Return (x, y) of the center of cell containing provided text 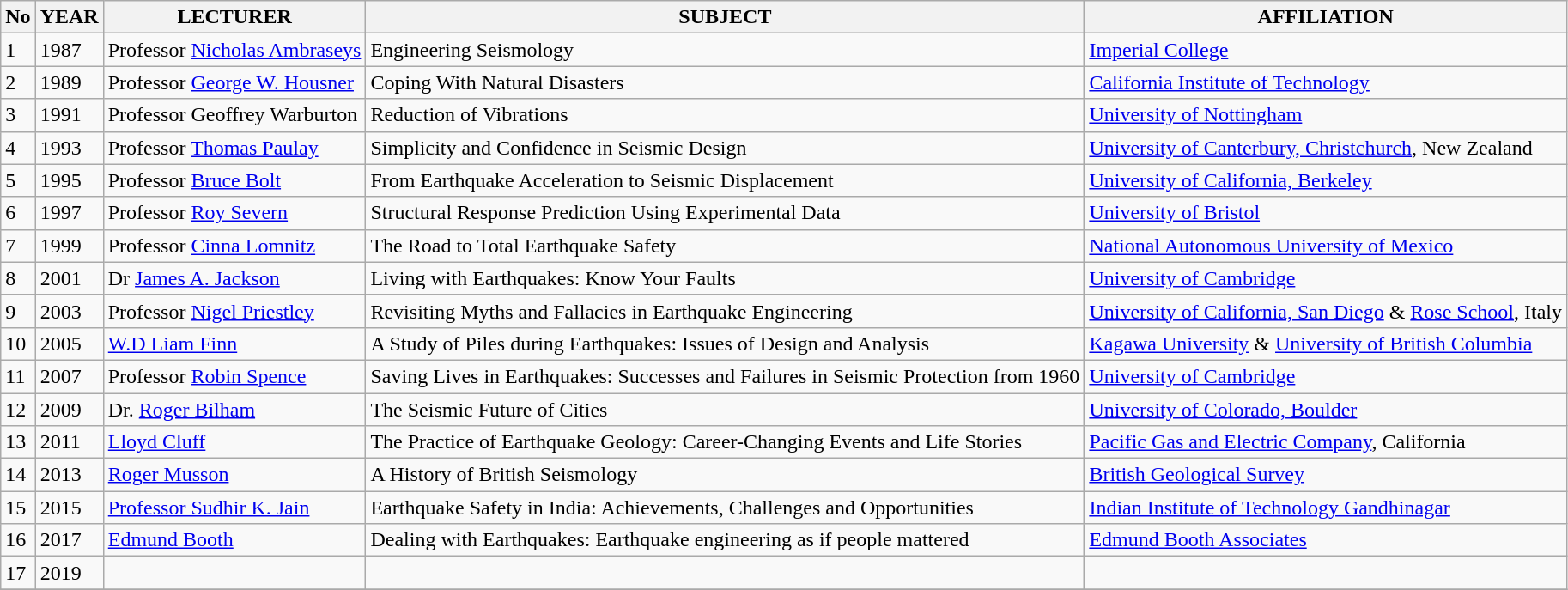
13 (18, 442)
Professor Roy Severn (234, 213)
1997 (69, 213)
2 (18, 82)
Reduction of Vibrations (725, 115)
University of California, Berkeley (1326, 180)
The Seismic Future of Cities (725, 410)
National Autonomous University of Mexico (1326, 246)
Saving Lives in Earthquakes: Successes and Failures in Seismic Protection from 1960 (725, 376)
4 (18, 148)
W.D Liam Finn (234, 344)
17 (18, 573)
Edmund Booth Associates (1326, 540)
16 (18, 540)
The Road to Total Earthquake Safety (725, 246)
Professor Bruce Bolt (234, 180)
Engineering Seismology (725, 50)
Earthquake Safety in India: Achievements, Challenges and Opportunities (725, 508)
2005 (69, 344)
5 (18, 180)
1987 (69, 50)
Roger Musson (234, 475)
Professor Nigel Priestley (234, 311)
6 (18, 213)
Professor Cinna Lomnitz (234, 246)
2001 (69, 278)
University of Bristol (1326, 213)
2019 (69, 573)
Lloyd Cluff (234, 442)
Indian Institute of Technology Gandhinagar (1326, 508)
Dr. Roger Bilham (234, 410)
2011 (69, 442)
AFFILIATION (1326, 17)
Dealing with Earthquakes: Earthquake engineering as if people mattered (725, 540)
Professor George W. Housner (234, 82)
Simplicity and Confidence in Seismic Design (725, 148)
Professor Thomas Paulay (234, 148)
Revisiting Myths and Fallacies in Earthquake Engineering (725, 311)
University of Nottingham (1326, 115)
University of Canterbury, Christchurch, New Zealand (1326, 148)
Pacific Gas and Electric Company, California (1326, 442)
A History of British Seismology (725, 475)
Professor Nicholas Ambraseys (234, 50)
Professor Robin Spence (234, 376)
University of California, San Diego & Rose School, Italy (1326, 311)
2009 (69, 410)
7 (18, 246)
Dr James A. Jackson (234, 278)
1999 (69, 246)
British Geological Survey (1326, 475)
2015 (69, 508)
Structural Response Prediction Using Experimental Data (725, 213)
15 (18, 508)
14 (18, 475)
1995 (69, 180)
The Practice of Earthquake Geology: Career-Changing Events and Life Stories (725, 442)
Edmund Booth (234, 540)
8 (18, 278)
Professor Geoffrey Warburton (234, 115)
YEAR (69, 17)
3 (18, 115)
1 (18, 50)
A Study of Piles during Earthquakes: Issues of Design and Analysis (725, 344)
2003 (69, 311)
Kagawa University & University of British Columbia (1326, 344)
1991 (69, 115)
No (18, 17)
1989 (69, 82)
1993 (69, 148)
Coping With Natural Disasters (725, 82)
California Institute of Technology (1326, 82)
University of Colorado, Boulder (1326, 410)
Professor Sudhir K. Jain (234, 508)
2013 (69, 475)
Living with Earthquakes: Know Your Faults (725, 278)
12 (18, 410)
11 (18, 376)
From Earthquake Acceleration to Seismic Displacement (725, 180)
Imperial College (1326, 50)
SUBJECT (725, 17)
2007 (69, 376)
2017 (69, 540)
10 (18, 344)
LECTURER (234, 17)
9 (18, 311)
